Locate the cell with the specified text and output its (x, y) center coordinate. 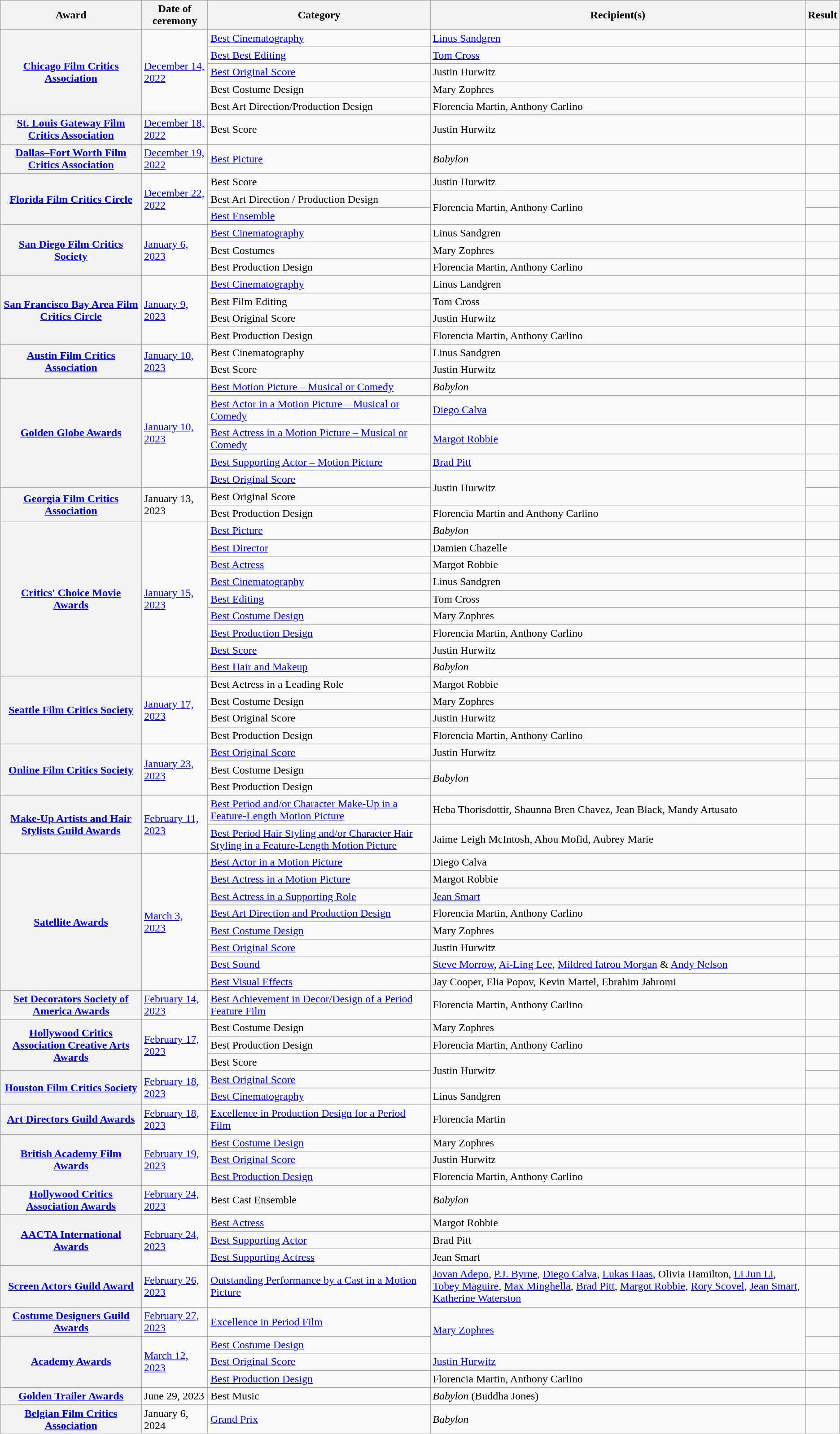
Best Actor in a Motion Picture (319, 862)
Result (822, 15)
Best Film Editing (319, 302)
January 23, 2023 (175, 769)
January 9, 2023 (175, 310)
Critics' Choice Movie Awards (71, 599)
February 14, 2023 (175, 1005)
Golden Globe Awards (71, 433)
Steve Morrow, Ai-Ling Lee, Mildred Iatrou Morgan & Andy Nelson (618, 965)
St. Louis Gateway Film Critics Association (71, 129)
June 29, 2023 (175, 1396)
Excellence in Period Film (319, 1322)
Costume Designers Guild Awards (71, 1322)
Jaime Leigh McIntosh, Ahou Mofid, Aubrey Marie (618, 839)
February 26, 2023 (175, 1286)
Best Editing (319, 599)
February 17, 2023 (175, 1045)
Best Music (319, 1396)
January 15, 2023 (175, 599)
Best Actress in a Supporting Role (319, 896)
Chicago Film Critics Association (71, 72)
February 27, 2023 (175, 1322)
January 17, 2023 (175, 710)
January 6, 2023 (175, 250)
Make-Up Artists and Hair Stylists Guild Awards (71, 824)
Best Actress in a Leading Role (319, 684)
Best Cast Ensemble (319, 1200)
December 18, 2022 (175, 129)
December 14, 2022 (175, 72)
Category (319, 15)
Florida Film Critics Circle (71, 199)
Florencia Martin and Anthony Carlino (618, 513)
Linus Landgren (618, 284)
Best Achievement in Decor/Design of a Period Feature Film (319, 1005)
Recipient(s) (618, 15)
Best Best Editing (319, 55)
Jay Cooper, Elia Popov, Kevin Martel, Ebrahim Jahromi (618, 982)
Best Supporting Actor (319, 1240)
Best Hair and Makeup (319, 667)
San Francisco Bay Area Film Critics Circle (71, 310)
December 22, 2022 (175, 199)
Set Decorators Society of America Awards (71, 1005)
Best Art Direction / Production Design (319, 199)
Hollywood Critics Association Creative Arts Awards (71, 1045)
Golden Trailer Awards (71, 1396)
Excellence in Production Design for a Period Film (319, 1119)
January 6, 2024 (175, 1419)
Georgia Film Critics Association (71, 505)
Hollywood Critics Association Awards (71, 1200)
Houston Film Critics Society (71, 1088)
Academy Awards (71, 1362)
Best Actress in a Motion Picture (319, 879)
Art Directors Guild Awards (71, 1119)
Best Director (319, 548)
Damien Chazelle (618, 548)
Outstanding Performance by a Cast in a Motion Picture (319, 1286)
Best Visual Effects (319, 982)
Best Actress in a Motion Picture – Musical or Comedy (319, 439)
Best Costumes (319, 250)
Date of ceremony (175, 15)
March 12, 2023 (175, 1362)
Best Ensemble (319, 216)
February 19, 2023 (175, 1160)
Best Sound (319, 965)
Best Period and/or Character Make-Up in a Feature-Length Motion Picture (319, 809)
British Academy Film Awards (71, 1160)
Award (71, 15)
Best Actor in a Motion Picture – Musical or Comedy (319, 410)
Austin Film Critics Association (71, 361)
Florencia Martin (618, 1119)
Satellite Awards (71, 922)
Heba Thorisdottir, Shaunna Bren Chavez, Jean Black, Mandy Artusato (618, 809)
January 13, 2023 (175, 505)
Seattle Film Critics Society (71, 710)
San Diego Film Critics Society (71, 250)
Babylon (Buddha Jones) (618, 1396)
Best Art Direction/Production Design (319, 106)
Best Motion Picture – Musical or Comedy (319, 387)
AACTA International Awards (71, 1240)
February 11, 2023 (175, 824)
Best Supporting Actor – Motion Picture (319, 462)
Belgian Film Critics Association (71, 1419)
December 19, 2022 (175, 159)
Screen Actors Guild Award (71, 1286)
Grand Prix (319, 1419)
Best Period Hair Styling and/or Character Hair Styling in a Feature-Length Motion Picture (319, 839)
Best Art Direction and Production Design (319, 914)
March 3, 2023 (175, 922)
Dallas–Fort Worth Film Critics Association (71, 159)
Best Supporting Actress (319, 1257)
Online Film Critics Society (71, 769)
